Detect which cell encompasses the target text, then output its [x, y] center coordinate. 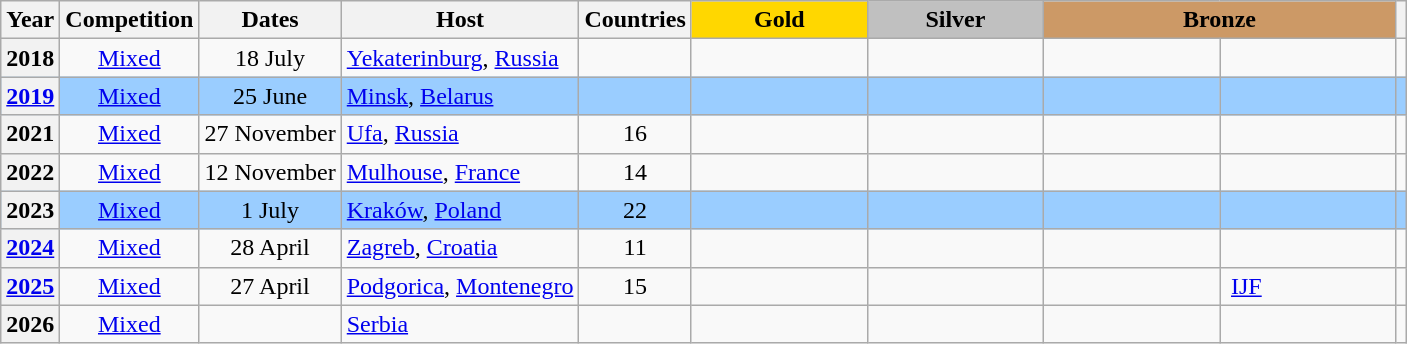
27 April [270, 286]
Dates [270, 20]
Year [30, 20]
2024 [30, 248]
12 November [270, 172]
IJF [1308, 286]
25 June [270, 96]
2018 [30, 58]
2026 [30, 324]
2023 [30, 210]
Zagreb, Croatia [460, 248]
22 [635, 210]
Host [460, 20]
11 [635, 248]
1 July [270, 210]
Serbia [460, 324]
Gold [779, 20]
16 [635, 134]
Countries [635, 20]
Yekaterinburg, Russia [460, 58]
Bronze [1219, 20]
Minsk, Belarus [460, 96]
Mulhouse, France [460, 172]
Ufa, Russia [460, 134]
2021 [30, 134]
Competition [130, 20]
2022 [30, 172]
Podgorica, Montenegro [460, 286]
Kraków, Poland [460, 210]
28 April [270, 248]
2025 [30, 286]
18 July [270, 58]
2019 [30, 96]
14 [635, 172]
27 November [270, 134]
Silver [955, 20]
15 [635, 286]
